Detect which cell encompasses the target text, then output its (X, Y) center coordinate. 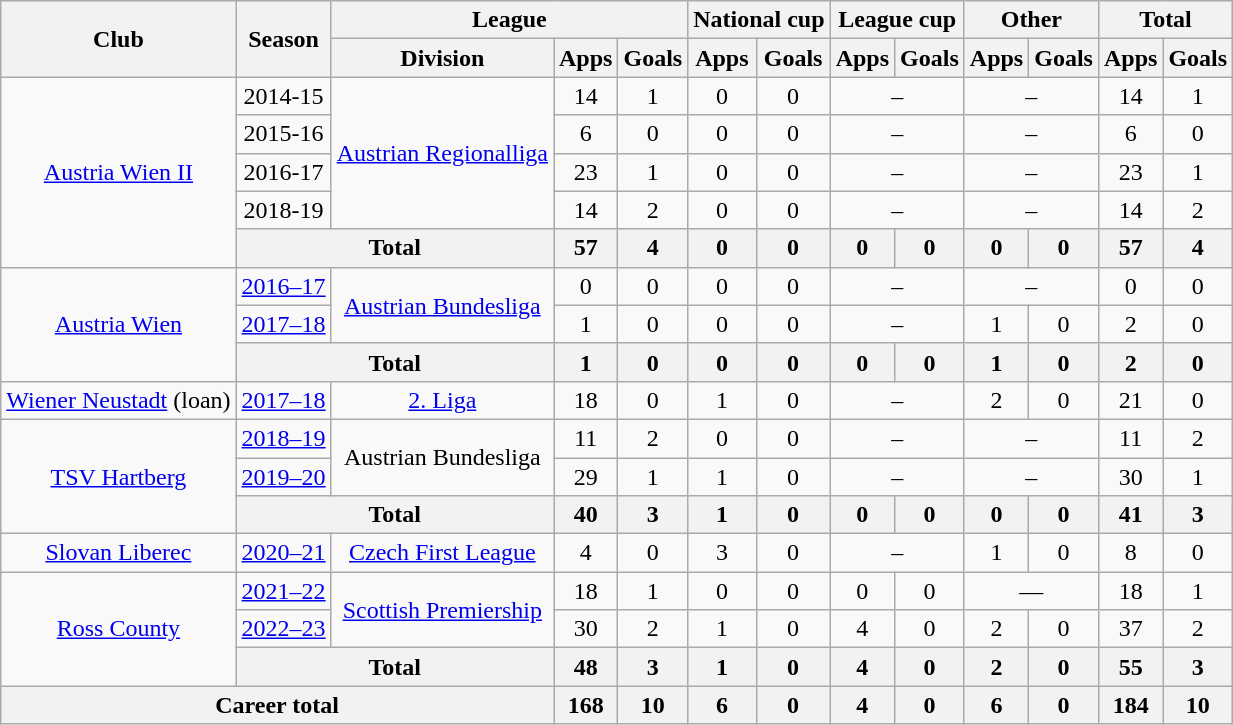
2019–20 (284, 477)
48 (586, 667)
40 (586, 515)
8 (1130, 553)
2018-19 (284, 210)
21 (1130, 400)
2022–23 (284, 629)
Career total (278, 705)
League (510, 20)
— (1031, 591)
Ross County (118, 629)
League cup (897, 20)
2014-15 (284, 96)
Club (118, 39)
Season (284, 39)
National cup (759, 20)
Austria Wien (118, 324)
55 (1130, 667)
Wiener Neustadt (loan) (118, 400)
41 (1130, 515)
2020–21 (284, 553)
2016-17 (284, 172)
37 (1130, 629)
29 (586, 477)
2015-16 (284, 134)
2021–22 (284, 591)
2. Liga (442, 400)
2018–19 (284, 438)
TSV Hartberg (118, 476)
2016–17 (284, 286)
Division (442, 58)
Austria Wien II (118, 172)
Austrian Regionalliga (442, 153)
Czech First League (442, 553)
Scottish Premiership (442, 610)
Slovan Liberec (118, 553)
184 (1130, 705)
Other (1031, 20)
168 (586, 705)
